Return [X, Y] of the center of cell containing provided text 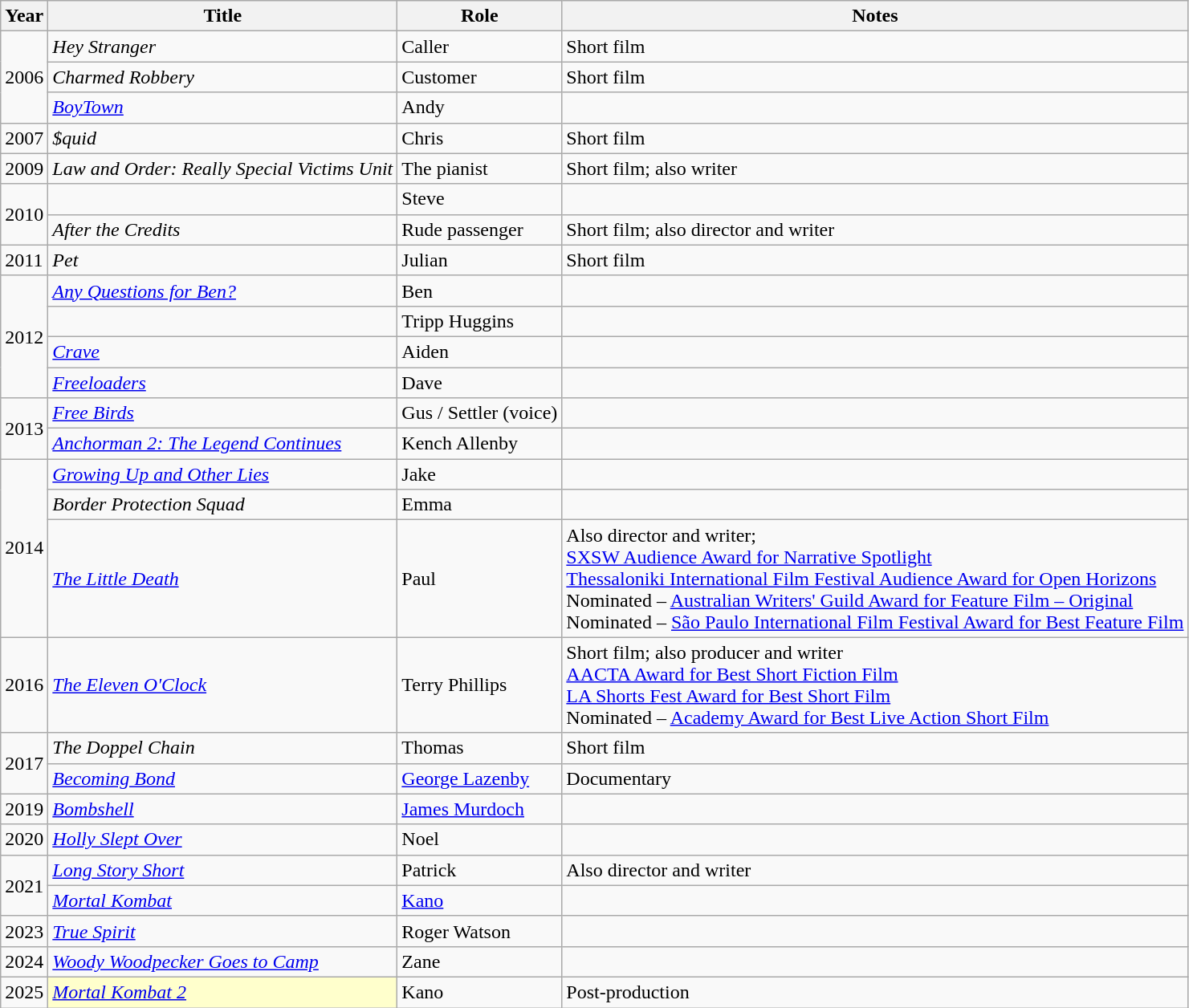
Holly Slept Over [223, 839]
Kench Allenby [480, 444]
Chris [480, 138]
Any Questions for Ben? [223, 291]
Short film; also director and writer [875, 230]
Patrick [480, 870]
Terry Phillips [480, 685]
2007 [24, 138]
2011 [24, 260]
Year [24, 16]
2014 [24, 548]
Notes [875, 16]
2020 [24, 839]
2012 [24, 336]
Title [223, 16]
Emma [480, 505]
Customer [480, 77]
Growing Up and Other Lies [223, 474]
Rude passenger [480, 230]
Roger Watson [480, 931]
Hey Stranger [223, 47]
BoyTown [223, 108]
Gus / Settler (voice) [480, 413]
2009 [24, 169]
Julian [480, 260]
Also director and writer [875, 870]
George Lazenby [480, 778]
Law and Order: Really Special Victims Unit [223, 169]
After the Credits [223, 230]
True Spirit [223, 931]
Free Birds [223, 413]
Becoming Bond [223, 778]
2016 [24, 685]
Anchorman 2: The Legend Continues [223, 444]
Aiden [480, 352]
Charmed Robbery [223, 77]
The Little Death [223, 579]
Border Protection Squad [223, 505]
$quid [223, 138]
Tripp Huggins [480, 321]
Mortal Kombat 2 [223, 992]
Pet [223, 260]
Documentary [875, 778]
Steve [480, 199]
The pianist [480, 169]
Jake [480, 474]
2019 [24, 809]
2017 [24, 763]
Crave [223, 352]
Andy [480, 108]
The Eleven O'Clock [223, 685]
Zane [480, 961]
2006 [24, 77]
Bombshell [223, 809]
2010 [24, 214]
Dave [480, 383]
2021 [24, 885]
Noel [480, 839]
Paul [480, 579]
Short film; also writer [875, 169]
Role [480, 16]
Caller [480, 47]
Post-production [875, 992]
2024 [24, 961]
2025 [24, 992]
Woody Woodpecker Goes to Camp [223, 961]
James Murdoch [480, 809]
Long Story Short [223, 870]
Freeloaders [223, 383]
Mortal Kombat [223, 900]
Ben [480, 291]
2013 [24, 429]
The Doppel Chain [223, 748]
2023 [24, 931]
Thomas [480, 748]
